Scan for the cell matching the given text and deliver its [x, y] coordinate at center. 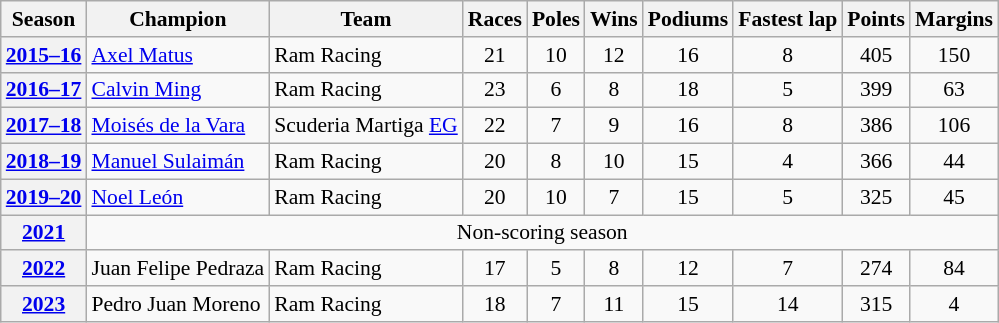
23 [495, 90]
11 [614, 304]
150 [954, 55]
274 [876, 269]
14 [788, 304]
Team [366, 19]
Margins [954, 19]
405 [876, 55]
2021 [44, 233]
2019–20 [44, 197]
2023 [44, 304]
22 [495, 126]
Juan Felipe Pedraza [178, 269]
84 [954, 269]
9 [614, 126]
2022 [44, 269]
45 [954, 197]
Champion [178, 19]
Fastest lap [788, 19]
Podiums [688, 19]
2015–16 [44, 55]
17 [495, 269]
Moisés de la Vara [178, 126]
2017–18 [44, 126]
106 [954, 126]
6 [556, 90]
44 [954, 162]
386 [876, 126]
315 [876, 304]
Season [44, 19]
Pedro Juan Moreno [178, 304]
Calvin Ming [178, 90]
Manuel Sulaimán [178, 162]
Non-scoring season [542, 233]
Points [876, 19]
Races [495, 19]
Wins [614, 19]
399 [876, 90]
2018–19 [44, 162]
21 [495, 55]
Axel Matus [178, 55]
325 [876, 197]
Noel León [178, 197]
63 [954, 90]
Poles [556, 19]
Scuderia Martiga EG [366, 126]
366 [876, 162]
2016–17 [44, 90]
